Provide the (X, Y) coordinate of the cell's center where the given text is located.  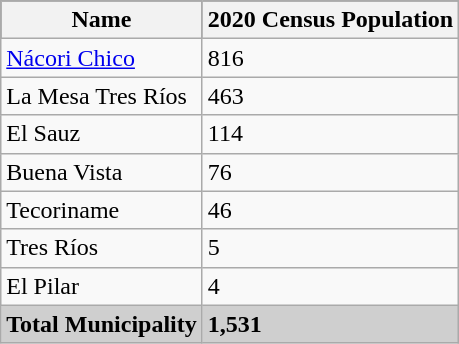
4 (330, 286)
El Pilar (102, 286)
1,531 (330, 324)
46 (330, 210)
5 (330, 248)
El Sauz (102, 134)
463 (330, 96)
Nácori Chico (102, 58)
La Mesa Tres Ríos (102, 96)
114 (330, 134)
76 (330, 172)
Buena Vista (102, 172)
Total Municipality (102, 324)
Tecoriname (102, 210)
2020 Census Population (330, 20)
816 (330, 58)
Name (102, 20)
Tres Ríos (102, 248)
